For the text-containing cell, return its midpoint in [x, y] coordinate format. 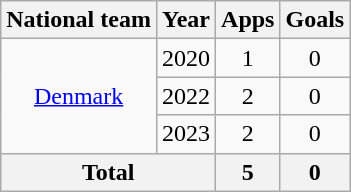
Year [186, 20]
Apps [248, 20]
Denmark [79, 96]
5 [248, 172]
2022 [186, 96]
National team [79, 20]
2023 [186, 134]
Total [108, 172]
2020 [186, 58]
1 [248, 58]
Goals [315, 20]
